Pinpoint the cell where the given text exists, returning its (X, Y) midpoint coordinate. 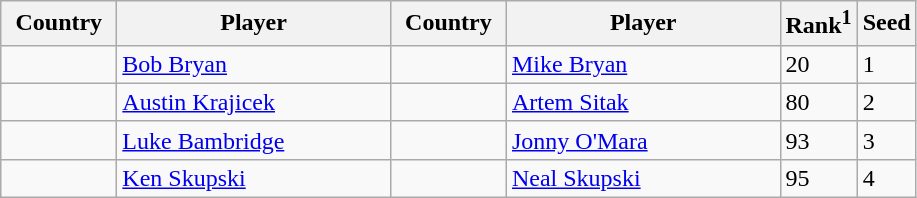
Seed (886, 24)
Neal Skupski (643, 178)
Ken Skupski (254, 178)
Jonny O'Mara (643, 140)
Luke Bambridge (254, 140)
95 (818, 178)
4 (886, 178)
Rank1 (818, 24)
Mike Bryan (643, 64)
80 (818, 102)
Bob Bryan (254, 64)
2 (886, 102)
1 (886, 64)
93 (818, 140)
20 (818, 64)
Austin Krajicek (254, 102)
Artem Sitak (643, 102)
3 (886, 140)
